Return [X, Y] of the center of cell containing provided text 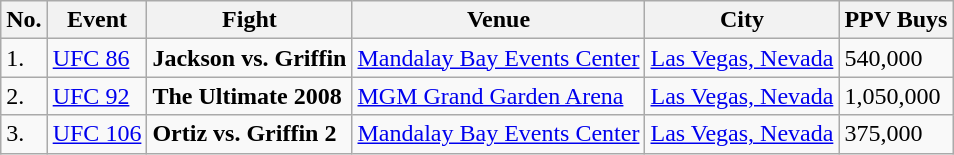
Event [97, 20]
City [742, 20]
Ortiz vs. Griffin 2 [250, 134]
PPV Buys [896, 20]
Fight [250, 20]
Venue [498, 20]
UFC 106 [97, 134]
UFC 86 [97, 58]
Jackson vs. Griffin [250, 58]
540,000 [896, 58]
No. [24, 20]
3. [24, 134]
375,000 [896, 134]
1. [24, 58]
The Ultimate 2008 [250, 96]
2. [24, 96]
1,050,000 [896, 96]
UFC 92 [97, 96]
MGM Grand Garden Arena [498, 96]
